Determine the (x, y) coordinate at the center of the cell enclosing the given text.  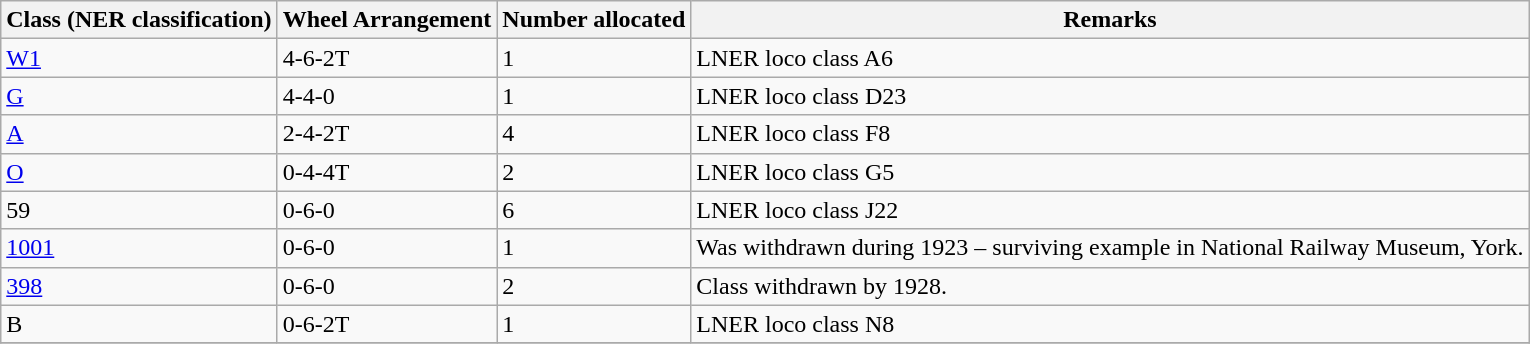
2-4-2T (387, 134)
59 (139, 210)
4-6-2T (387, 58)
6 (594, 210)
LNER loco class N8 (1110, 324)
Remarks (1110, 20)
LNER loco class F8 (1110, 134)
B (139, 324)
Class withdrawn by 1928. (1110, 286)
0-6-2T (387, 324)
LNER loco class A6 (1110, 58)
LNER loco class J22 (1110, 210)
4-4-0 (387, 96)
W1 (139, 58)
398 (139, 286)
G (139, 96)
0-4-4T (387, 172)
Wheel Arrangement (387, 20)
Was withdrawn during 1923 – surviving example in National Railway Museum, York. (1110, 248)
Number allocated (594, 20)
4 (594, 134)
LNER loco class G5 (1110, 172)
1001 (139, 248)
A (139, 134)
Class (NER classification) (139, 20)
O (139, 172)
LNER loco class D23 (1110, 96)
